Provide the [X, Y] coordinate of the cell's center where the given text is located.  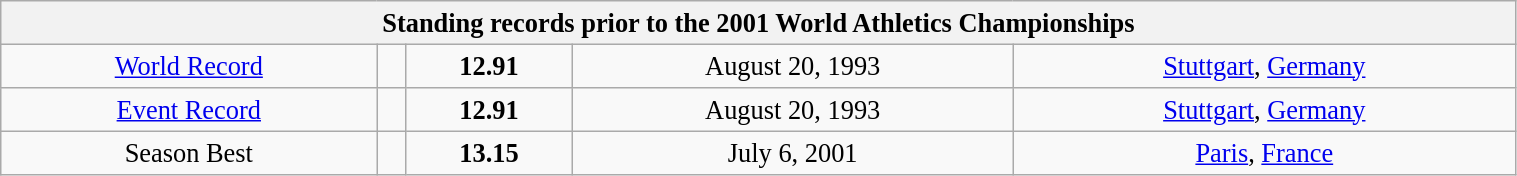
World Record [189, 66]
13.15 [489, 153]
Season Best [189, 153]
Event Record [189, 109]
Paris, France [1264, 153]
Standing records prior to the 2001 World Athletics Championships [758, 22]
July 6, 2001 [793, 153]
